Capture the cell that displays the provided text and extract its [X, Y] central coordinate. 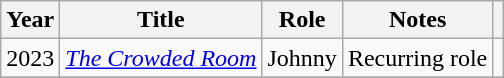
2023 [30, 58]
Role [302, 20]
Title [161, 20]
Notes [417, 20]
Recurring role [417, 58]
The Crowded Room [161, 58]
Year [30, 20]
Johnny [302, 58]
